Scan for the cell matching the given text and deliver its [x, y] coordinate at center. 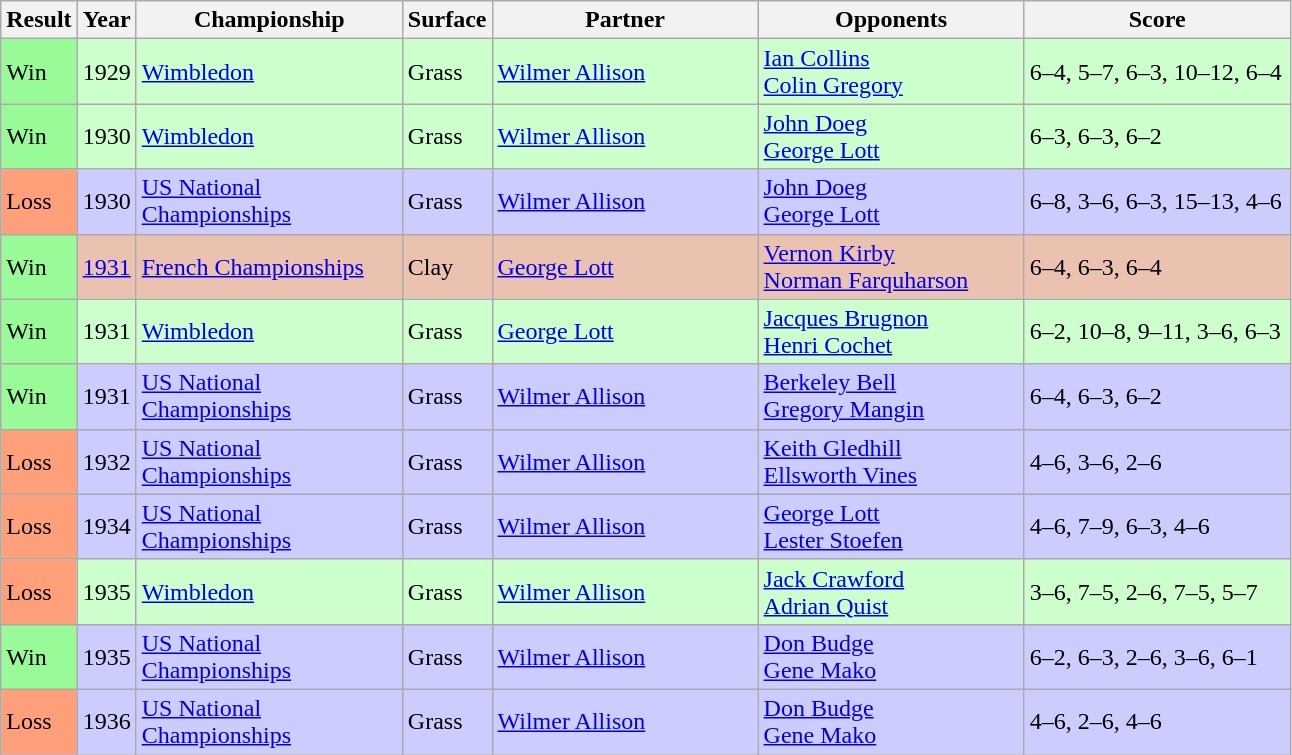
1929 [106, 72]
Partner [625, 20]
Clay [447, 266]
Score [1157, 20]
Ian Collins Colin Gregory [891, 72]
6–4, 6–3, 6–4 [1157, 266]
Result [39, 20]
French Championships [269, 266]
6–2, 6–3, 2–6, 3–6, 6–1 [1157, 656]
Opponents [891, 20]
George Lott Lester Stoefen [891, 526]
6–4, 5–7, 6–3, 10–12, 6–4 [1157, 72]
4–6, 7–9, 6–3, 4–6 [1157, 526]
6–4, 6–3, 6–2 [1157, 396]
6–8, 3–6, 6–3, 15–13, 4–6 [1157, 202]
Championship [269, 20]
1932 [106, 462]
4–6, 3–6, 2–6 [1157, 462]
6–3, 6–3, 6–2 [1157, 136]
Jack Crawford Adrian Quist [891, 592]
Jacques Brugnon Henri Cochet [891, 332]
4–6, 2–6, 4–6 [1157, 722]
Keith Gledhill Ellsworth Vines [891, 462]
Vernon Kirby Norman Farquharson [891, 266]
3–6, 7–5, 2–6, 7–5, 5–7 [1157, 592]
Surface [447, 20]
Berkeley Bell Gregory Mangin [891, 396]
1936 [106, 722]
Year [106, 20]
6–2, 10–8, 9–11, 3–6, 6–3 [1157, 332]
1934 [106, 526]
